Return [X, Y] of the center of cell containing provided text 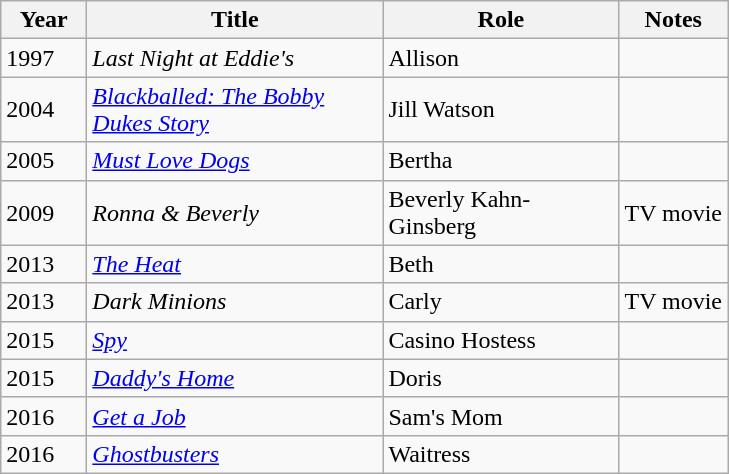
The Heat [235, 264]
Doris [501, 378]
Casino Hostess [501, 340]
Dark Minions [235, 302]
2005 [44, 161]
Blackballed: The Bobby Dukes Story [235, 110]
Beth [501, 264]
Carly [501, 302]
Year [44, 20]
Ronna & Beverly [235, 212]
Last Night at Eddie's [235, 58]
Jill Watson [501, 110]
Ghostbusters [235, 454]
2009 [44, 212]
Role [501, 20]
Spy [235, 340]
Must Love Dogs [235, 161]
Title [235, 20]
Daddy's Home [235, 378]
Allison [501, 58]
1997 [44, 58]
Get a Job [235, 416]
Sam's Mom [501, 416]
Notes [674, 20]
Bertha [501, 161]
2004 [44, 110]
Waitress [501, 454]
Beverly Kahn-Ginsberg [501, 212]
